For the text-containing cell, return its midpoint in (X, Y) coordinate format. 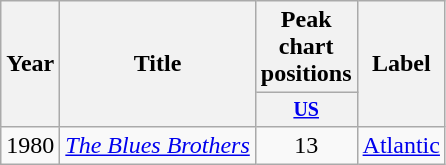
Label (401, 64)
Year (30, 64)
The Blues Brothers (158, 145)
Peak chart positions (306, 47)
Atlantic (401, 145)
1980 (30, 145)
US (306, 110)
Title (158, 64)
13 (306, 145)
